From the cell containing the given text, extract its center point as (x, y) coordinate. 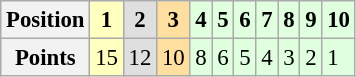
Points (46, 58)
7 (267, 20)
15 (106, 58)
12 (140, 58)
9 (311, 20)
Position (46, 20)
